Find where the given text appears and provide that cell's center as (x, y) coordinate. 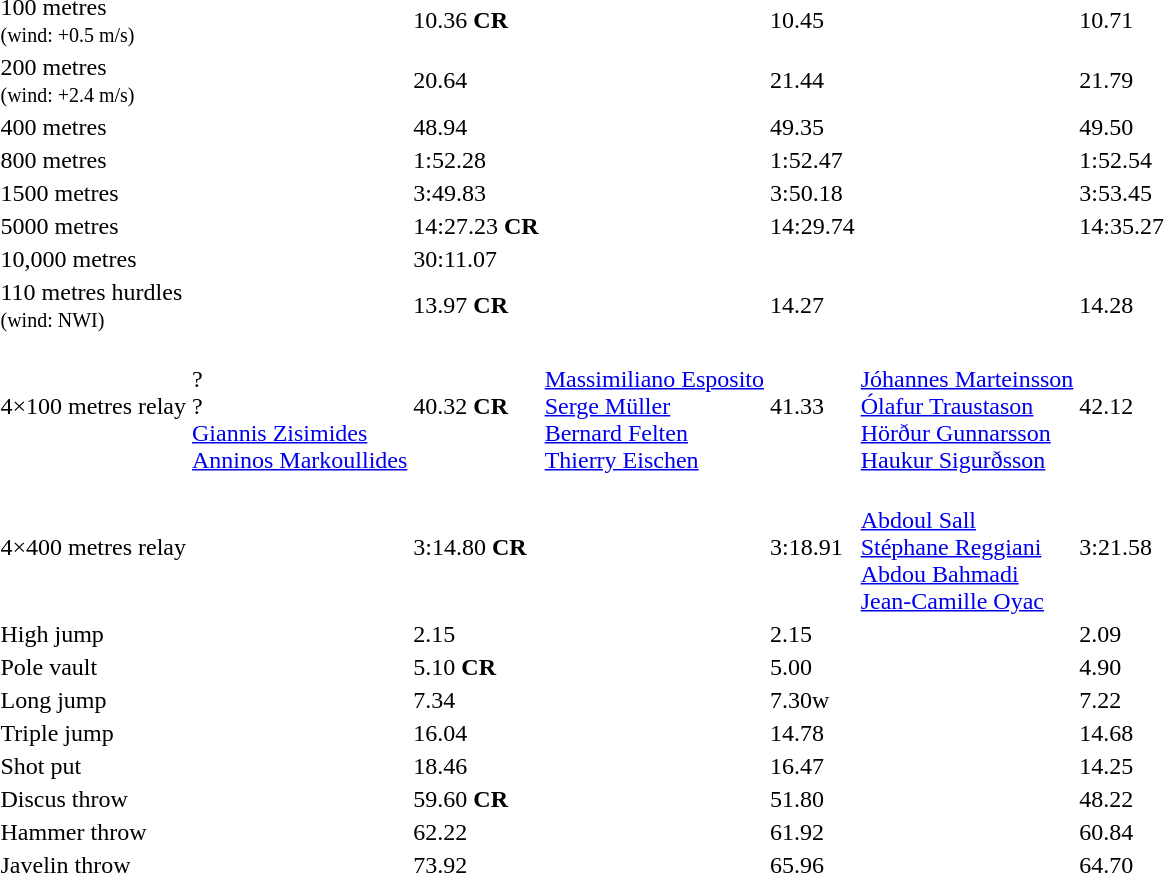
30:11.07 (476, 259)
1:52.28 (476, 160)
18.46 (476, 766)
5.10 CR (476, 667)
14:27.23 CR (476, 226)
3:14.80 CR (476, 547)
49.35 (812, 127)
14:29.74 (812, 226)
13.97 CR (476, 306)
Abdoul SallStéphane ReggianiAbdou BahmadiJean-Camille Oyac (967, 547)
20.64 (476, 80)
3:18.91 (812, 547)
3:50.18 (812, 193)
??Giannis ZisimidesAnninos Markoullides (299, 406)
7.30w (812, 700)
48.94 (476, 127)
Jóhannes MarteinssonÓlafur TraustasonHörður GunnarssonHaukur Sigurðsson (967, 406)
16.47 (812, 766)
62.22 (476, 832)
61.92 (812, 832)
21.44 (812, 80)
41.33 (812, 406)
Massimiliano EspositoSerge MüllerBernard FeltenThierry Eischen (654, 406)
3:49.83 (476, 193)
7.34 (476, 700)
1:52.47 (812, 160)
40.32 CR (476, 406)
14.78 (812, 733)
14.27 (812, 306)
51.80 (812, 799)
16.04 (476, 733)
5.00 (812, 667)
59.60 CR (476, 799)
